Capture the cell that displays the provided text and extract its (X, Y) central coordinate. 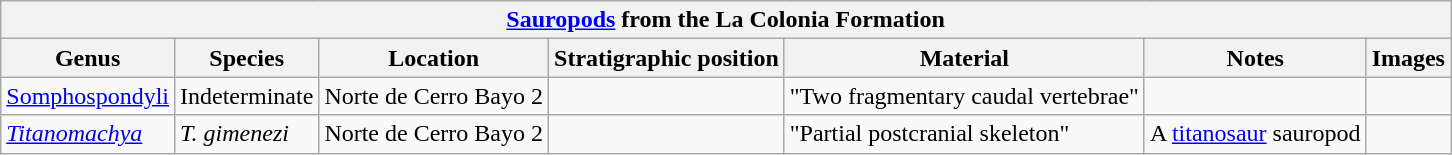
Sauropods from the La Colonia Formation (726, 20)
Images (1408, 58)
A titanosaur sauropod (1255, 134)
Indeterminate (247, 96)
Genus (88, 58)
"Partial postcranial skeleton" (964, 134)
T. gimenezi (247, 134)
Location (434, 58)
Somphospondyli (88, 96)
Stratigraphic position (667, 58)
Notes (1255, 58)
Material (964, 58)
Species (247, 58)
"Two fragmentary caudal vertebrae" (964, 96)
Titanomachya (88, 134)
